Detect which cell encompasses the target text, then output its [X, Y] center coordinate. 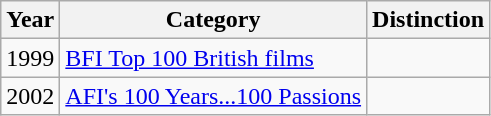
AFI's 100 Years...100 Passions [214, 96]
Distinction [428, 20]
Year [30, 20]
1999 [30, 58]
Category [214, 20]
2002 [30, 96]
BFI Top 100 British films [214, 58]
